Capture the cell that displays the provided text and extract its (x, y) central coordinate. 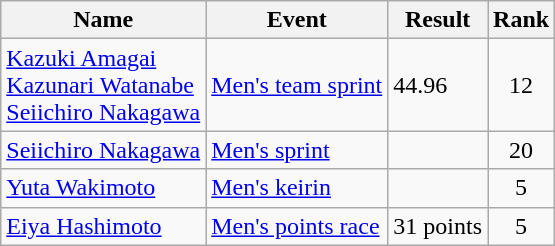
Result (438, 20)
Seiichiro Nakagawa (104, 150)
Name (104, 20)
Men's team sprint (297, 85)
31 points (438, 226)
44.96 (438, 85)
12 (522, 85)
Eiya Hashimoto (104, 226)
Event (297, 20)
Kazuki AmagaiKazunari WatanabeSeiichiro Nakagawa (104, 85)
Rank (522, 20)
Men's sprint (297, 150)
20 (522, 150)
Yuta Wakimoto (104, 188)
Men's keirin (297, 188)
Men's points race (297, 226)
